Return (X, Y) of the center of cell containing provided text 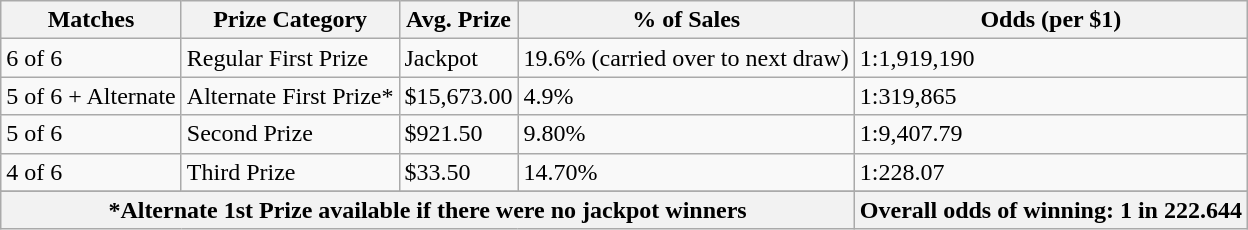
1:9,407.79 (1050, 134)
Prize Category (290, 20)
Regular First Prize (290, 58)
5 of 6 (92, 134)
4.9% (686, 96)
Matches (92, 20)
Overall odds of winning: 1 in 222.644 (1050, 210)
19.6% (carried over to next draw) (686, 58)
6 of 6 (92, 58)
9.80% (686, 134)
Odds (per $1) (1050, 20)
1:228.07 (1050, 172)
1:1,919,190 (1050, 58)
Third Prize (290, 172)
% of Sales (686, 20)
Jackpot (458, 58)
$15,673.00 (458, 96)
$921.50 (458, 134)
1:319,865 (1050, 96)
$33.50 (458, 172)
*Alternate 1st Prize available if there were no jackpot winners (428, 210)
14.70% (686, 172)
Alternate First Prize* (290, 96)
4 of 6 (92, 172)
5 of 6 + Alternate (92, 96)
Avg. Prize (458, 20)
Second Prize (290, 134)
